Return the (X, Y) coordinate for the center point of the cell that contains the specified text.  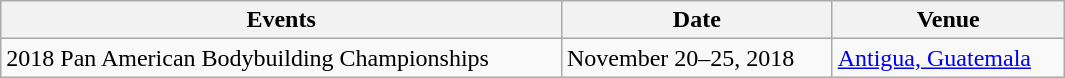
Date (696, 20)
November 20–25, 2018 (696, 58)
2018 Pan American Bodybuilding Championships (282, 58)
Venue (948, 20)
Events (282, 20)
Antigua, Guatemala (948, 58)
